Determine the [X, Y] coordinate at the center of the cell enclosing the given text.  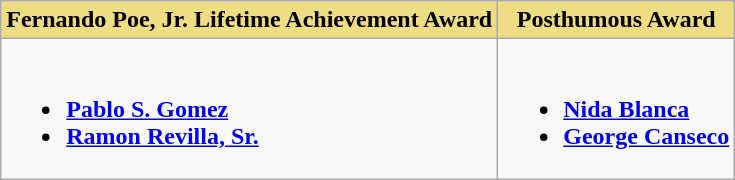
Fernando Poe, Jr. Lifetime Achievement Award [250, 20]
Nida BlancaGeorge Canseco [616, 109]
Pablo S. GomezRamon Revilla, Sr. [250, 109]
Posthumous Award [616, 20]
